Identify which cell holds the provided text, then report its (X, Y) central coordinate. 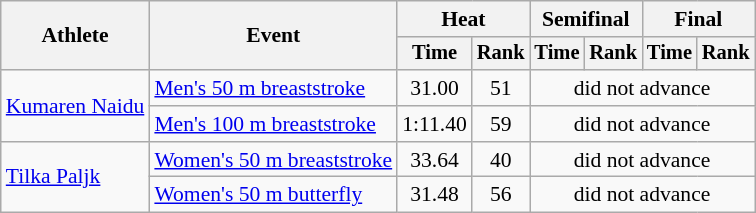
31.00 (434, 88)
56 (501, 195)
40 (501, 160)
33.64 (434, 160)
Men's 100 m breaststroke (273, 124)
Heat (463, 19)
Tilka Paljk (76, 178)
59 (501, 124)
Kumaren Naidu (76, 106)
Event (273, 36)
Women's 50 m breaststroke (273, 160)
31.48 (434, 195)
Women's 50 m butterfly (273, 195)
Final (698, 19)
51 (501, 88)
Men's 50 m breaststroke (273, 88)
1:11.40 (434, 124)
Athlete (76, 36)
Semifinal (586, 19)
